Output the (X, Y) coordinate of the center of the cell containing the given text.  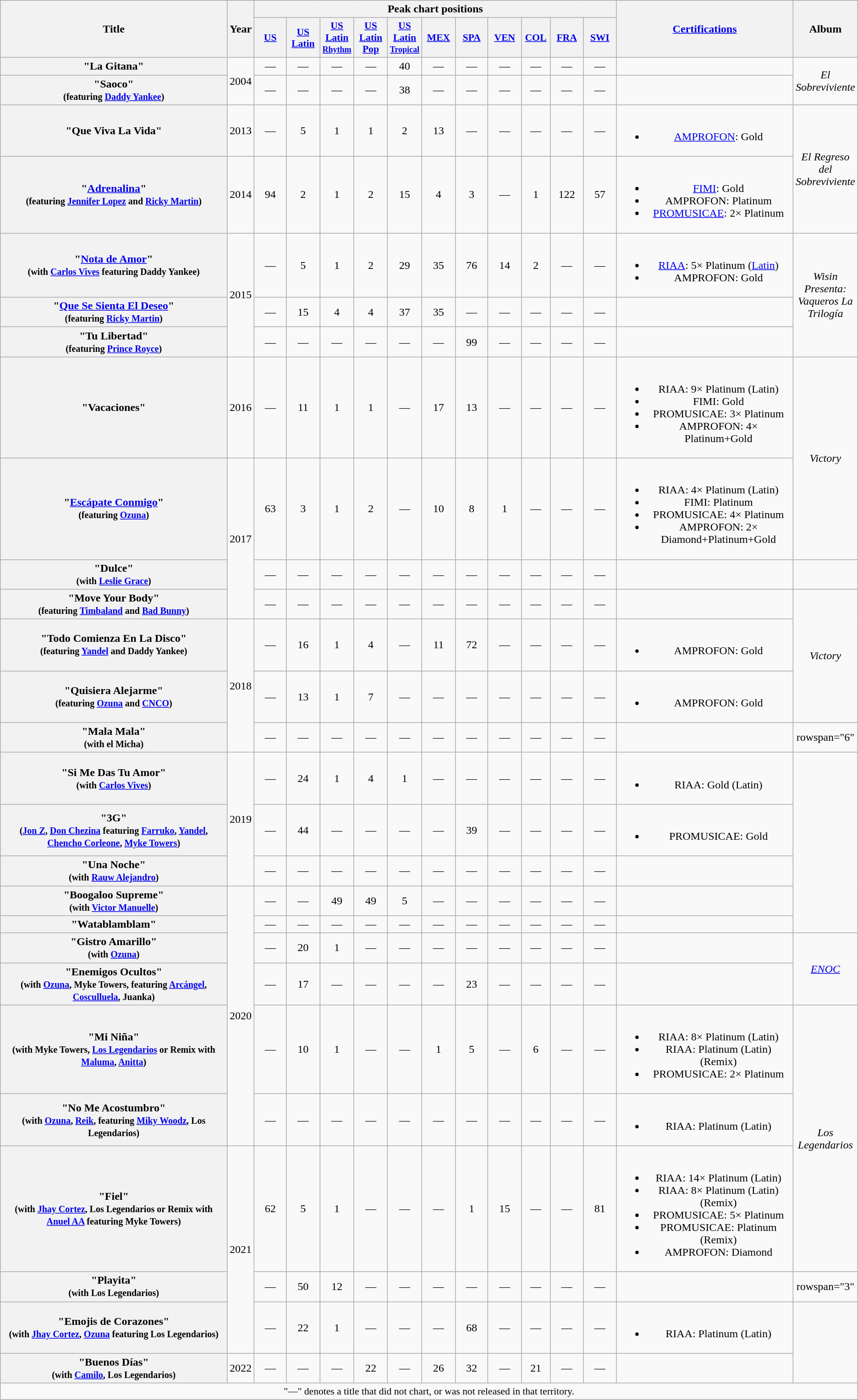
29 (404, 265)
"Todo Comienza En La Disco"(featuring Yandel and Daddy Yankee) (114, 645)
94 (270, 195)
44 (303, 830)
23 (472, 984)
RIAA: Gold (Latin) (705, 778)
"Enemigos Ocultos"(with Ozuna, Myke Towers, featuring Arcángel, Cosculluela, Juanka) (114, 984)
2021 (241, 1250)
2020 (241, 1016)
"Boogaloo Supreme"(with Victor Manuelle) (114, 901)
"Tu Libertad"(featuring Prince Royce) (114, 342)
"Dulce"(with Leslie Grace) (114, 574)
SWI (600, 38)
Peak chart positions (435, 9)
"Que Se Sienta El Deseo"(featuring Ricky Martin) (114, 312)
26 (438, 1368)
rowspan="6" (825, 738)
VEN (505, 38)
2014 (241, 195)
"Adrenalina"(featuring Jennifer Lopez and Ricky Martin) (114, 195)
MEX (438, 38)
"—" denotes a title that did not chart, or was not released in that territory. (429, 1391)
Year (241, 29)
US Latin Tropical (404, 38)
50 (303, 1286)
39 (472, 830)
"Que Viva La Vida" (114, 131)
"Gistro Amarillo"(with Ozuna) (114, 948)
12 (337, 1286)
SPA (472, 38)
rowspan="3" (825, 1286)
"3G"(Jon Z, Don Chezina featuring Farruko, Yandel, Chencho Corleone, Myke Towers) (114, 830)
RIAA: 5× Platinum (Latin)AMPROFON: Gold (705, 265)
US Latin Rhythm (337, 38)
7 (370, 696)
RIAA: 4× Platinum (Latin)FIMI: PlatinumPROMUSICAE: 4× PlatinumAMPROFON: 2× Diamond+Platinum+Gold (705, 509)
"Saoco"(featuring Daddy Yankee) (114, 90)
"No Me Acostumbro"(with Ozuna, Reik, featuring Miky Woodz, Los Legendarios) (114, 1120)
Album (825, 29)
"Quisiera Alejarme"(featuring Ozuna and CNCO) (114, 696)
14 (505, 265)
2015 (241, 295)
72 (472, 645)
US Latin (303, 38)
"Mi Niña"(with Myke Towers, Los Legendarios or Remix with Maluma, Anitta) (114, 1050)
81 (600, 1209)
6 (535, 1050)
38 (404, 90)
"La Gitana" (114, 66)
FRA (566, 38)
"Nota de Amor"(with Carlos Vives featuring Daddy Yankee) (114, 265)
"Watablamblam" (114, 924)
"Escápate Conmigo"(featuring Ozuna) (114, 509)
99 (472, 342)
20 (303, 948)
"Mala Mala"(with el Micha) (114, 738)
"Move Your Body"(featuring Timbaland and Bad Bunny) (114, 604)
32 (472, 1368)
76 (472, 265)
RIAA: 8× Platinum (Latin)RIAA: Platinum (Latin) (Remix)PROMUSICAE: 2× Platinum (705, 1050)
US LatinPop (370, 38)
2018 (241, 685)
"Buenos Días"(with Camilo, Los Legendarios) (114, 1368)
El Sobreviviente (825, 81)
"Playita"(with Los Legendarios) (114, 1286)
24 (303, 778)
8 (472, 509)
RIAA: 9× Platinum (Latin)FIMI: GoldPROMUSICAE: 3× PlatinumAMPROFON: 4× Platinum+Gold (705, 408)
2016 (241, 408)
"Una Noche"(with Rauw Alejandro) (114, 870)
122 (566, 195)
Los Legendarios (825, 1138)
2017 (241, 539)
40 (404, 66)
63 (270, 509)
US (270, 38)
"Si Me Das Tu Amor"(with Carlos Vives) (114, 778)
PROMUSICAE: Gold (705, 830)
COL (535, 38)
FIMI: GoldAMPROFON: PlatinumPROMUSICAE: 2× Platinum (705, 195)
ENOC (825, 969)
"Vacaciones" (114, 408)
37 (404, 312)
57 (600, 195)
"Emojis de Corazones"(with Jhay Cortez, Ozuna featuring Los Legendarios) (114, 1328)
68 (472, 1328)
16 (303, 645)
Title (114, 29)
2013 (241, 131)
2022 (241, 1368)
62 (270, 1209)
Wisin Presenta: Vaqueros La Trilogía (825, 295)
RIAA: 14× Platinum (Latin)RIAA: 8× Platinum (Latin) (Remix)PROMUSICAE: 5× Platinum PROMUSICAE: Platinum (Remix)AMPROFON: Diamond (705, 1209)
Certifications (705, 29)
El Regreso del Sobreviviente (825, 169)
21 (535, 1368)
"Fiel"(with Jhay Cortez, Los Legendarios or Remix with Anuel AA featuring Myke Towers) (114, 1209)
2019 (241, 819)
2004 (241, 81)
